Search for the cell housing the specified text and yield its [x, y] center coordinate. 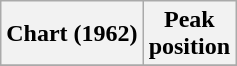
Chart (1962) [72, 34]
Peakposition [189, 34]
